Determine the [X, Y] coordinate at the center of the cell enclosing the given text.  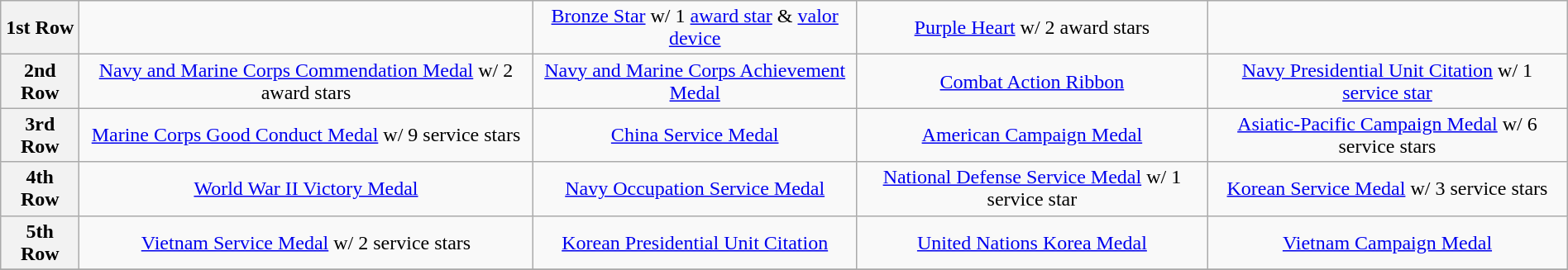
Vietnam Campaign Medal [1388, 243]
Purple Heart w/ 2 award stars [1032, 28]
Navy and Marine Corps Commendation Medal w/ 2 award stars [306, 81]
2nd Row [40, 81]
China Service Medal [695, 135]
4th Row [40, 188]
Korean Presidential Unit Citation [695, 243]
United Nations Korea Medal [1032, 243]
Asiatic-Pacific Campaign Medal w/ 6 service stars [1388, 135]
5th Row [40, 243]
American Campaign Medal [1032, 135]
3rd Row [40, 135]
National Defense Service Medal w/ 1 service star [1032, 188]
Combat Action Ribbon [1032, 81]
World War II Victory Medal [306, 188]
Vietnam Service Medal w/ 2 service stars [306, 243]
Bronze Star w/ 1 award star & valor device [695, 28]
Korean Service Medal w/ 3 service stars [1388, 188]
Navy Occupation Service Medal [695, 188]
Marine Corps Good Conduct Medal w/ 9 service stars [306, 135]
Navy Presidential Unit Citation w/ 1 service star [1388, 81]
1st Row [40, 28]
Navy and Marine Corps Achievement Medal [695, 81]
